Capture the cell that displays the provided text and extract its [x, y] central coordinate. 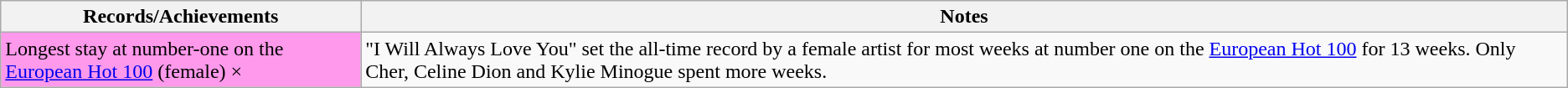
Records/Achievements [181, 17]
Longest stay at number-one on the European Hot 100 (female) × [181, 60]
Notes [965, 17]
